Extract the [x, y] coordinate from the center of the cell holding the provided text.  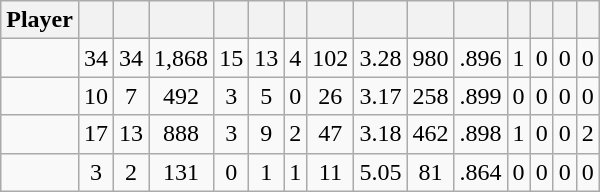
11 [330, 172]
Player [40, 20]
.864 [480, 172]
.899 [480, 96]
102 [330, 58]
.898 [480, 134]
7 [132, 96]
10 [96, 96]
980 [430, 58]
9 [266, 134]
3.28 [380, 58]
1,868 [182, 58]
5 [266, 96]
15 [232, 58]
3.17 [380, 96]
3.18 [380, 134]
81 [430, 172]
47 [330, 134]
258 [430, 96]
462 [430, 134]
888 [182, 134]
4 [296, 58]
5.05 [380, 172]
17 [96, 134]
26 [330, 96]
131 [182, 172]
.896 [480, 58]
492 [182, 96]
